Return the (x, y) coordinate for the center point of the cell that contains the specified text.  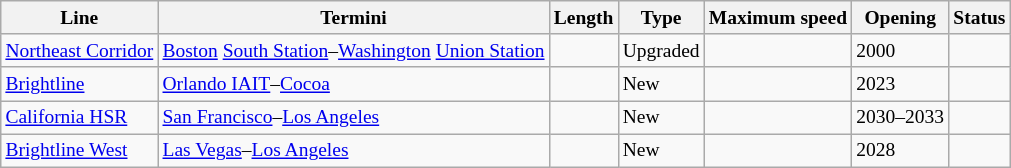
Maximum speed (778, 18)
San Francisco–Los Angeles (354, 118)
Las Vegas–Los Angeles (354, 150)
2000 (900, 50)
Line (80, 18)
Brightline (80, 84)
Orlando IAIT–Cocoa (354, 84)
2023 (900, 84)
Type (661, 18)
California HSR (80, 118)
Opening (900, 18)
Length (584, 18)
Brightline West (80, 150)
Status (980, 18)
Northeast Corridor (80, 50)
Boston South Station–Washington Union Station (354, 50)
2030–2033 (900, 118)
2028 (900, 150)
Termini (354, 18)
Upgraded (661, 50)
